Determine the (X, Y) coordinate at the center of the cell enclosing the given text.  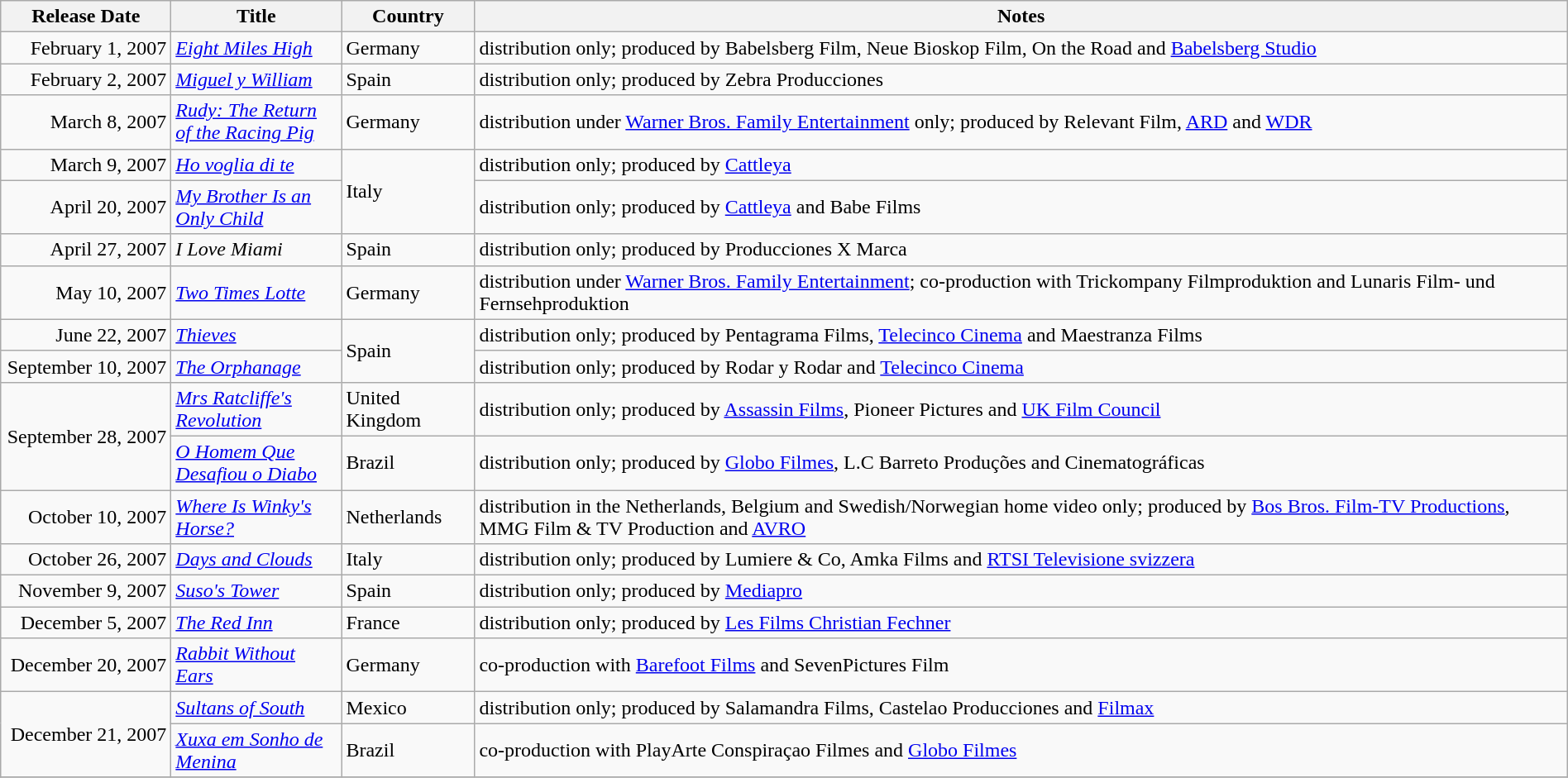
I Love Miami (256, 250)
My Brother Is an Only Child (256, 207)
distribution only; produced by Cattleya and Babe Films (1021, 207)
Sultans of South (256, 708)
The Orphanage (256, 366)
October 10, 2007 (86, 516)
distribution only; produced by Lumiere & Co, Amka Films and RTSI Televisione svizzera (1021, 560)
distribution only; produced by Babelsberg Film, Neue Bioskop Film, On the Road and Babelsberg Studio (1021, 48)
Days and Clouds (256, 560)
September 28, 2007 (86, 436)
Notes (1021, 17)
co-production with PlayArte Conspiraçao Filmes and Globo Filmes (1021, 751)
December 21, 2007 (86, 734)
Two Times Lotte (256, 293)
March 9, 2007 (86, 165)
Xuxa em Sonho de Menina (256, 751)
February 2, 2007 (86, 79)
Miguel y William (256, 79)
distribution only; produced by Cattleya (1021, 165)
December 20, 2007 (86, 665)
November 9, 2007 (86, 591)
April 20, 2007 (86, 207)
March 8, 2007 (86, 122)
Mexico (409, 708)
distribution only; produced by Salamandra Films, Castelao Producciones and Filmax (1021, 708)
distribution only; produced by Zebra Producciones (1021, 79)
June 22, 2007 (86, 335)
distribution only; produced by Pentagrama Films, Telecinco Cinema and Maestranza Films (1021, 335)
Netherlands (409, 516)
distribution only; produced by Rodar y Rodar and Telecinco Cinema (1021, 366)
The Red Inn (256, 623)
Suso's Tower (256, 591)
April 27, 2007 (86, 250)
Thieves (256, 335)
December 5, 2007 (86, 623)
September 10, 2007 (86, 366)
Rabbit Without Ears (256, 665)
Mrs Ratcliffe's Revolution (256, 408)
distribution only; produced by Mediapro (1021, 591)
Eight Miles High (256, 48)
distribution only; produced by Globo Filmes, L.C Barreto Produções and Cinematográficas (1021, 463)
distribution under Warner Bros. Family Entertainment only; produced by Relevant Film, ARD and WDR (1021, 122)
France (409, 623)
Where Is Winky's Horse? (256, 516)
distribution under Warner Bros. Family Entertainment; co-production with Trickompany Filmproduktion and Lunaris Film- und Fernsehproduktion (1021, 293)
Title (256, 17)
Country (409, 17)
February 1, 2007 (86, 48)
co-production with Barefoot Films and SevenPictures Film (1021, 665)
distribution only; produced by Les Films Christian Fechner (1021, 623)
Ho voglia di te (256, 165)
O Homem Que Desafiou o Diabo (256, 463)
United Kingdom (409, 408)
Release Date (86, 17)
October 26, 2007 (86, 560)
May 10, 2007 (86, 293)
distribution only; produced by Assassin Films, Pioneer Pictures and UK Film Council (1021, 408)
distribution only; produced by Producciones X Marca (1021, 250)
Rudy: The Return of the Racing Pig (256, 122)
